Determine the (x, y) coordinate at the center of the cell enclosing the given text.  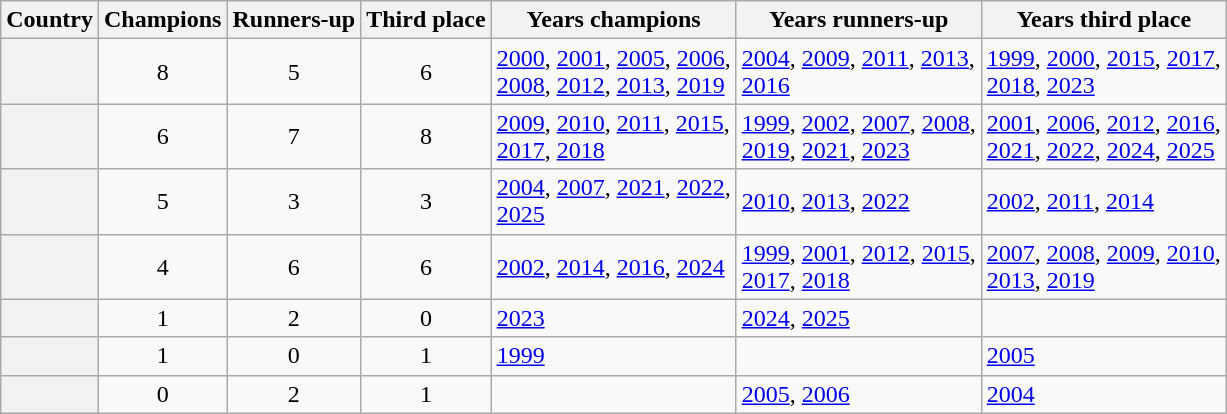
2004 (1104, 394)
2007, 2008, 2009, 2010,2013, 2019 (1104, 266)
1999 (614, 356)
1999, 2000, 2015, 2017,2018, 2023 (1104, 72)
4 (162, 266)
7 (294, 136)
Runners-up (294, 20)
2005, 2006 (858, 394)
2005 (1104, 356)
2009, 2010, 2011, 2015,2017, 2018 (614, 136)
Years third place (1104, 20)
Country (50, 20)
2024, 2025 (858, 318)
Third place (426, 20)
1999, 2001, 2012, 2015,2017, 2018 (858, 266)
1999, 2002, 2007, 2008,2019, 2021, 2023 (858, 136)
2004, 2007, 2021, 2022,2025 (614, 202)
2002, 2011, 2014 (1104, 202)
2010, 2013, 2022 (858, 202)
2002, 2014, 2016, 2024 (614, 266)
2001, 2006, 2012, 2016,2021, 2022, 2024, 2025 (1104, 136)
2004, 2009, 2011, 2013,2016 (858, 72)
2023 (614, 318)
Years runners-up (858, 20)
2000, 2001, 2005, 2006,2008, 2012, 2013, 2019 (614, 72)
Years champions (614, 20)
Champions (162, 20)
